Pinpoint the cell where the given text exists, returning its (x, y) midpoint coordinate. 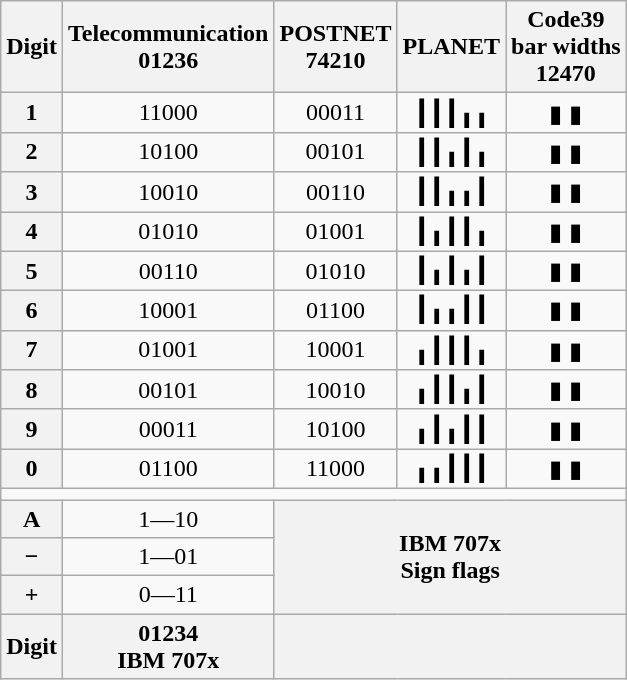
01234 IBM 707x (168, 646)
POSTNET 74210 (336, 47)
┃╻┃╻┃ (451, 271)
5 (32, 271)
1––10 (168, 519)
1––01 (168, 557)
╻┃┃┃╻ (451, 350)
╻╻┃┃┃ (451, 469)
4 (32, 232)
0 (32, 469)
╻┃┃╻┃ (451, 390)
1 (32, 113)
+ (32, 595)
9 (32, 429)
− (32, 557)
┃┃╻┃╻ (451, 152)
┃┃╻╻┃ (451, 192)
┃┃┃╻╻ (451, 113)
Code39 bar widths 12470 (566, 47)
╻┃╻┃┃ (451, 429)
Telecommunication 01236 (168, 47)
┃╻╻┃┃ (451, 311)
8 (32, 390)
7 (32, 350)
IBM 707xSign flags (450, 557)
┃╻┃┃╻ (451, 232)
3 (32, 192)
A (32, 519)
PLANET (451, 47)
2 (32, 152)
0––11 (168, 595)
6 (32, 311)
